For the text-containing cell, return its midpoint in [X, Y] coordinate format. 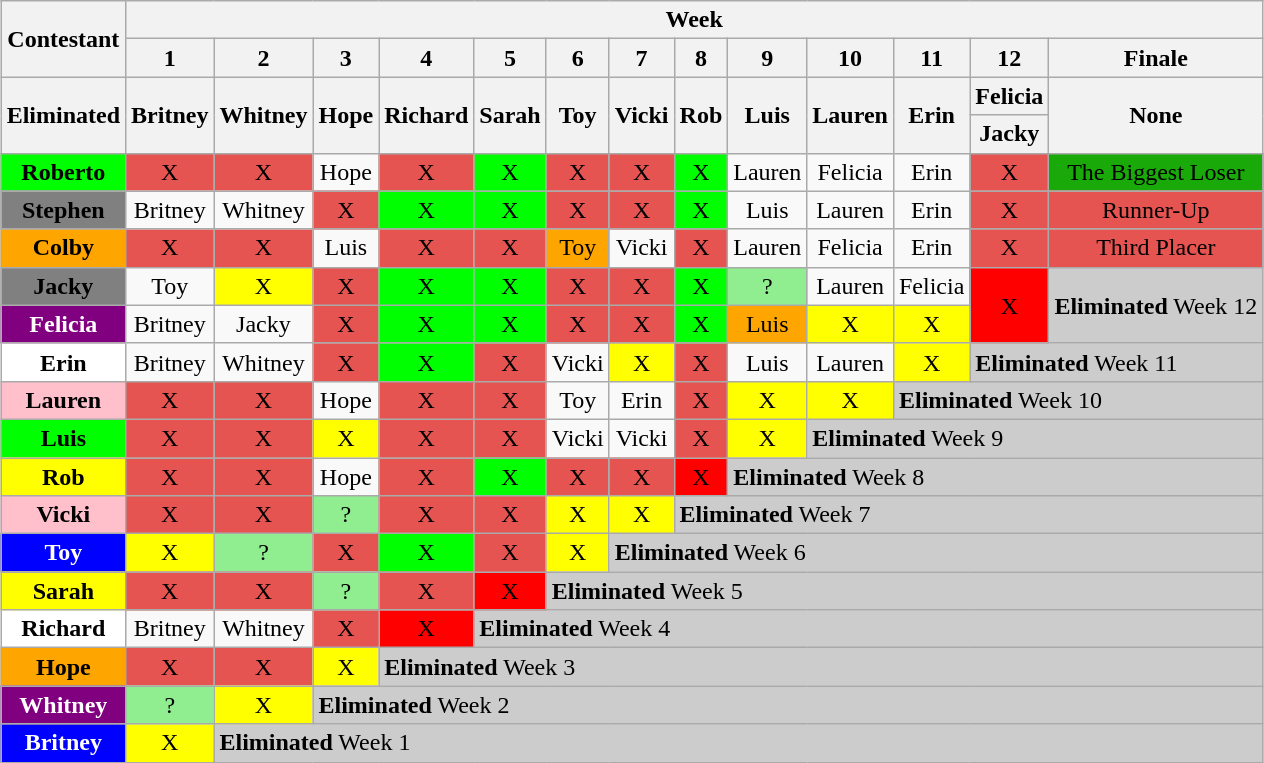
10 [850, 58]
3 [346, 58]
8 [701, 58]
Third Placer [1156, 248]
None [1156, 115]
Eliminated Week 12 [1156, 305]
5 [510, 58]
2 [264, 58]
Stephen [63, 210]
Eliminated Week 1 [738, 743]
7 [642, 58]
11 [931, 58]
12 [1010, 58]
Eliminated Week 5 [904, 591]
9 [768, 58]
Eliminated Week 3 [821, 667]
Eliminated [63, 115]
4 [426, 58]
Contestant [63, 39]
Eliminated Week 7 [968, 515]
Eliminated Week 6 [936, 553]
Finale [1156, 58]
Eliminated Week 11 [1116, 362]
Eliminated Week 9 [1035, 438]
Eliminated Week 10 [1078, 400]
Roberto [63, 172]
Colby [63, 248]
Eliminated Week 8 [996, 477]
Eliminated Week 2 [788, 705]
Runner-Up [1156, 210]
The Biggest Loser [1156, 172]
6 [578, 58]
1 [170, 58]
Eliminated Week 4 [868, 629]
Week [694, 20]
